Locate the cell with the specified text and output its [x, y] center coordinate. 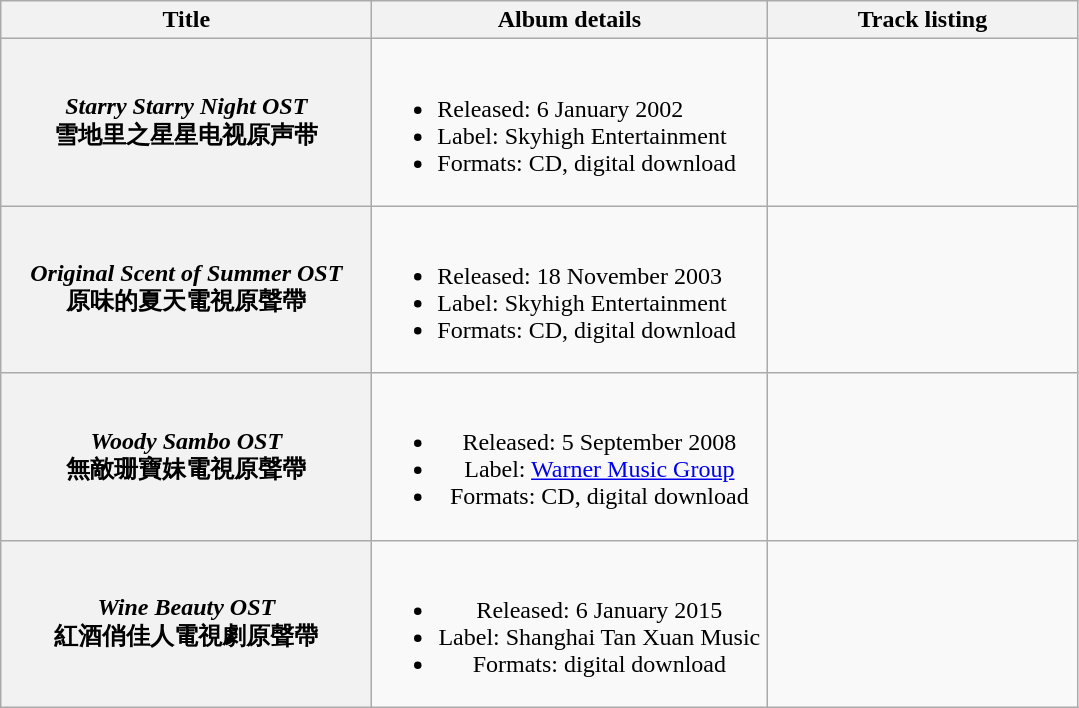
Track listing [922, 20]
Starry Starry Night OST 雪地里之星星电视原声带 [186, 122]
Original Scent of Summer OST 原味的夏天電視原聲帶 [186, 290]
Title [186, 20]
Wine Beauty OST紅酒俏佳人電視劇原聲帶 [186, 624]
Released: 6 January 2015Label: Shanghai Tan Xuan MusicFormats: digital download [570, 624]
Released: 5 September 2008Label: Warner Music GroupFormats: CD, digital download [570, 456]
Woody Sambo OST無敵珊寶妹電視原聲帶 [186, 456]
Released: 6 January 2002Label: Skyhigh EntertainmentFormats: CD, digital download [570, 122]
Album details [570, 20]
Released: 18 November 2003Label: Skyhigh EntertainmentFormats: CD, digital download [570, 290]
